Search for the cell housing the specified text and yield its (X, Y) center coordinate. 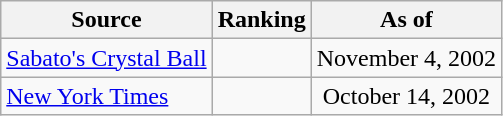
October 14, 2002 (406, 96)
Sabato's Crystal Ball (106, 58)
As of (406, 20)
Source (106, 20)
New York Times (106, 96)
November 4, 2002 (406, 58)
Ranking (262, 20)
